Search for the cell housing the specified text and yield its [X, Y] center coordinate. 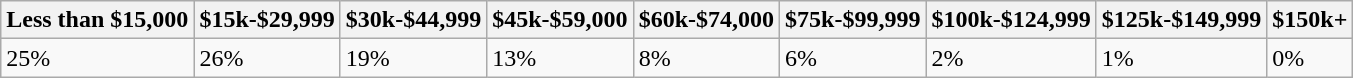
8% [706, 58]
19% [413, 58]
2% [1011, 58]
6% [853, 58]
$75k-$99,999 [853, 20]
26% [267, 58]
Less than $15,000 [98, 20]
13% [560, 58]
$125k-$149,999 [1181, 20]
$45k-$59,000 [560, 20]
$30k-$44,999 [413, 20]
$100k-$124,999 [1011, 20]
1% [1181, 58]
$60k-$74,000 [706, 20]
0% [1310, 58]
$15k-$29,999 [267, 20]
25% [98, 58]
$150k+ [1310, 20]
